Capture the cell that displays the provided text and extract its [x, y] central coordinate. 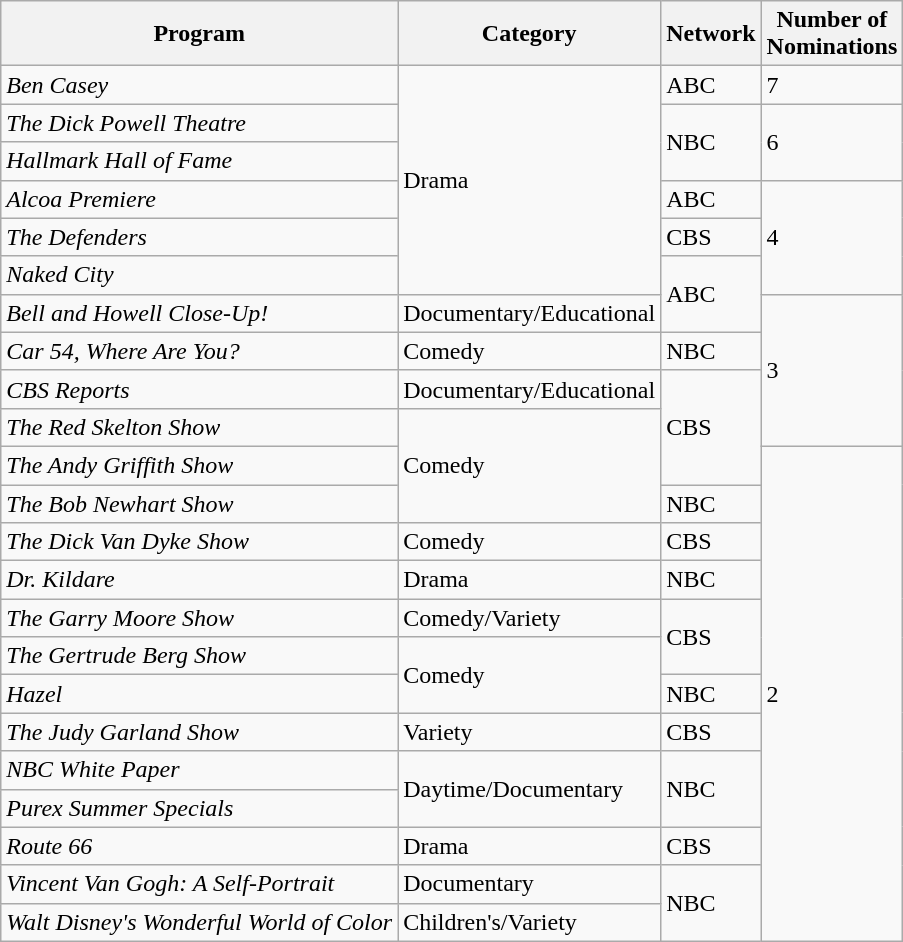
Bell and Howell Close-Up! [200, 313]
Network [711, 34]
Category [530, 34]
The Dick Powell Theatre [200, 123]
3 [832, 370]
Hazel [200, 694]
Alcoa Premiere [200, 199]
Dr. Kildare [200, 580]
6 [832, 142]
NBC White Paper [200, 770]
The Defenders [200, 237]
Documentary [530, 884]
CBS Reports [200, 389]
The Dick Van Dyke Show [200, 542]
Route 66 [200, 846]
4 [832, 237]
The Bob Newhart Show [200, 503]
Walt Disney's Wonderful World of Color [200, 922]
Vincent Van Gogh: A Self-Portrait [200, 884]
Purex Summer Specials [200, 808]
Daytime/Documentary [530, 789]
Children's/Variety [530, 922]
The Andy Griffith Show [200, 465]
The Judy Garland Show [200, 732]
The Gertrude Berg Show [200, 656]
Variety [530, 732]
Ben Casey [200, 85]
2 [832, 694]
The Garry Moore Show [200, 618]
Number ofNominations [832, 34]
7 [832, 85]
Hallmark Hall of Fame [200, 161]
Program [200, 34]
Car 54, Where Are You? [200, 351]
Naked City [200, 275]
Comedy/Variety [530, 618]
The Red Skelton Show [200, 427]
